Search for the cell housing the specified text and yield its [x, y] center coordinate. 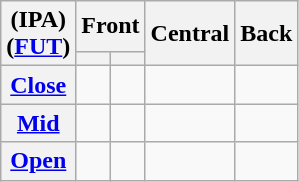
Close [38, 85]
(IPA) (FUT) [38, 34]
Mid [38, 123]
Back [266, 34]
Open [38, 161]
Front [110, 26]
Central [190, 34]
